Determine the (X, Y) coordinate at the center of the cell enclosing the given text.  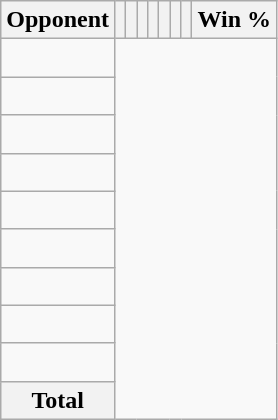
Total (58, 400)
Opponent (58, 20)
Win % (234, 20)
